Output the [x, y] coordinate of the center of the cell containing the given text.  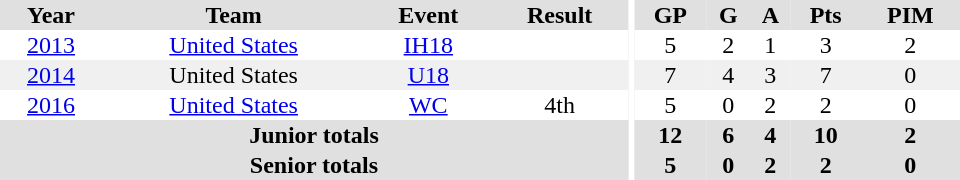
Event [428, 15]
Result [560, 15]
2014 [51, 75]
1 [770, 45]
WC [428, 105]
2016 [51, 105]
PIM [910, 15]
Senior totals [314, 165]
Year [51, 15]
A [770, 15]
Team [234, 15]
IH18 [428, 45]
2013 [51, 45]
4th [560, 105]
6 [728, 135]
10 [826, 135]
12 [670, 135]
G [728, 15]
Pts [826, 15]
GP [670, 15]
U18 [428, 75]
Junior totals [314, 135]
